Find where the given text appears and provide that cell's center as [x, y] coordinate. 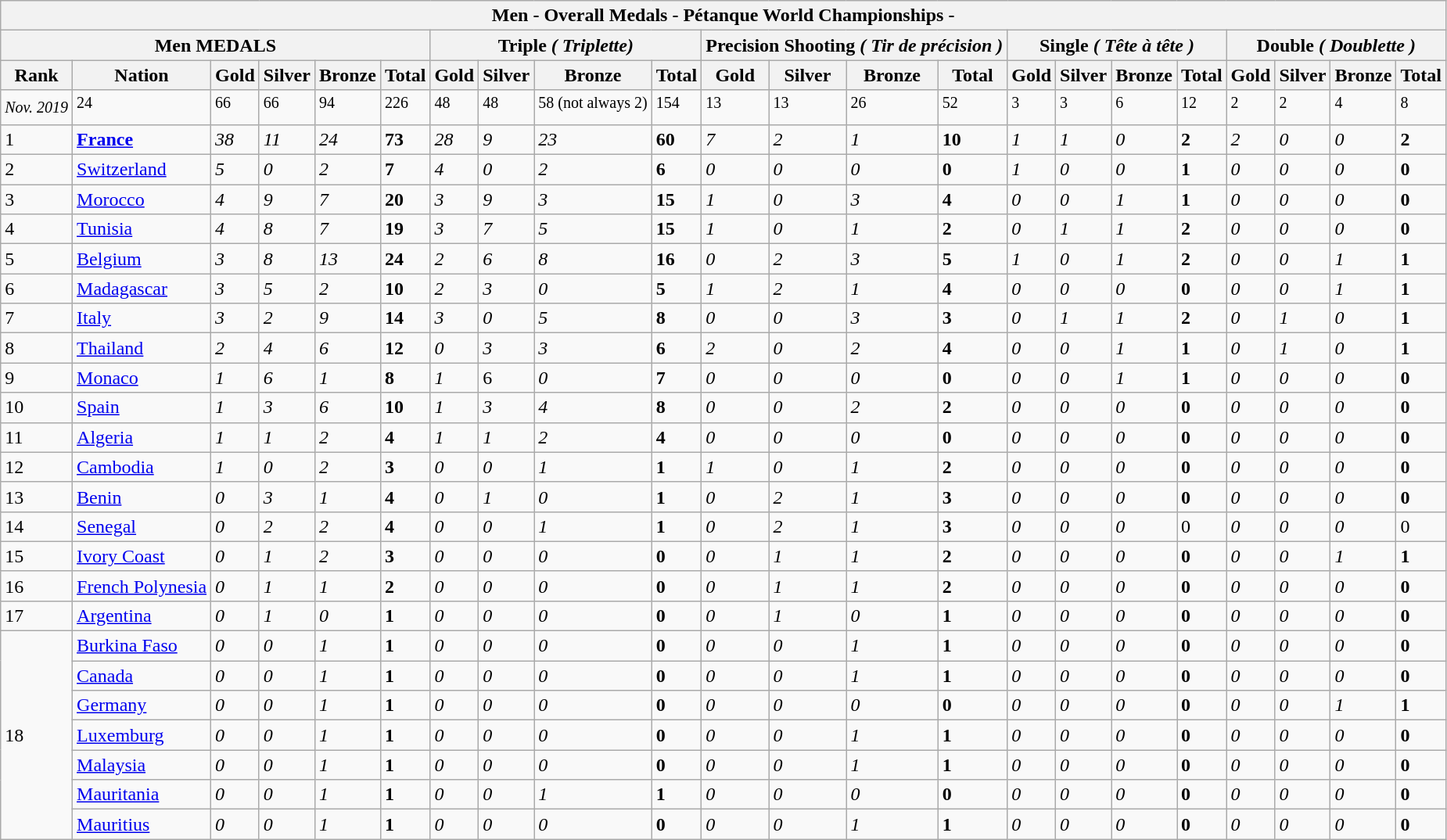
Nov. 2019 [37, 108]
Ivory Coast [142, 556]
73 [405, 139]
Switzerland [142, 170]
Mauritania [142, 795]
Mauritius [142, 824]
Spain [142, 407]
Triple ( Triplette) [566, 45]
French Polynesia [142, 586]
Monaco [142, 378]
38 [235, 139]
Cambodia [142, 467]
28 [454, 139]
154 [677, 108]
Algeria [142, 437]
France [142, 139]
Luxemburg [142, 735]
58 (not always 2) [593, 108]
Madagascar [142, 289]
Belgium [142, 259]
Argentina [142, 616]
Tunisia [142, 229]
Double ( Doublette ) [1336, 45]
18 [37, 735]
Senegal [142, 526]
52 [973, 108]
Single ( Tête à tête ) [1117, 45]
19 [405, 229]
Malaysia [142, 765]
Men MEDALS [216, 45]
26 [892, 108]
Rank [37, 75]
Thailand [142, 348]
60 [677, 139]
Nation [142, 75]
Precision Shooting ( Tir de précision ) [854, 45]
94 [347, 108]
17 [37, 616]
Benin [142, 497]
20 [405, 199]
Burkina Faso [142, 646]
226 [405, 108]
Germany [142, 705]
Canada [142, 676]
Men - Overall Medals - Pétanque World Championships - [723, 16]
Morocco [142, 199]
Italy [142, 318]
23 [593, 139]
